From the cell containing the given text, extract its center point as (x, y) coordinate. 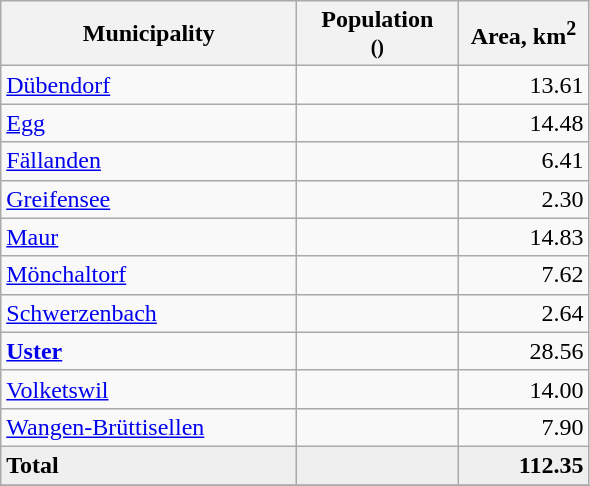
7.90 (524, 427)
Dübendorf (149, 85)
13.61 (524, 85)
Total (149, 465)
112.35 (524, 465)
6.41 (524, 161)
2.64 (524, 313)
14.83 (524, 237)
Uster (149, 351)
Mönchaltorf (149, 275)
Population() (378, 34)
Wangen-Brüttisellen (149, 427)
Fällanden (149, 161)
Egg (149, 123)
Area, km2 (524, 34)
14.48 (524, 123)
Greifensee (149, 199)
Municipality (149, 34)
Schwerzenbach (149, 313)
Maur (149, 237)
14.00 (524, 389)
Volketswil (149, 389)
28.56 (524, 351)
2.30 (524, 199)
7.62 (524, 275)
